Capture the cell that displays the provided text and extract its (x, y) central coordinate. 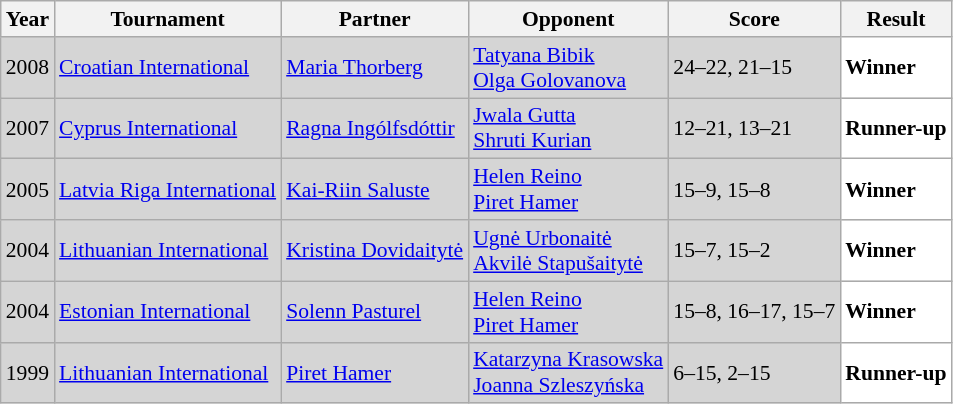
24–22, 21–15 (754, 68)
Jwala Gutta Shruti Kurian (568, 128)
Latvia Riga International (168, 190)
Maria Thorberg (374, 68)
Ragna Ingólfsdóttir (374, 128)
Piret Hamer (374, 372)
Kristina Dovidaitytė (374, 250)
Katarzyna Krasowska Joanna Szleszyńska (568, 372)
15–7, 15–2 (754, 250)
Ugnė Urbonaitė Akvilė Stapušaitytė (568, 250)
Estonian International (168, 312)
Year (28, 19)
15–8, 16–17, 15–7 (754, 312)
Solenn Pasturel (374, 312)
12–21, 13–21 (754, 128)
Opponent (568, 19)
Kai-Riin Saluste (374, 190)
6–15, 2–15 (754, 372)
2007 (28, 128)
15–9, 15–8 (754, 190)
Croatian International (168, 68)
2005 (28, 190)
Score (754, 19)
Partner (374, 19)
Tournament (168, 19)
Cyprus International (168, 128)
Tatyana Bibik Olga Golovanova (568, 68)
2008 (28, 68)
Result (896, 19)
1999 (28, 372)
